Detect which cell encompasses the target text, then output its [X, Y] center coordinate. 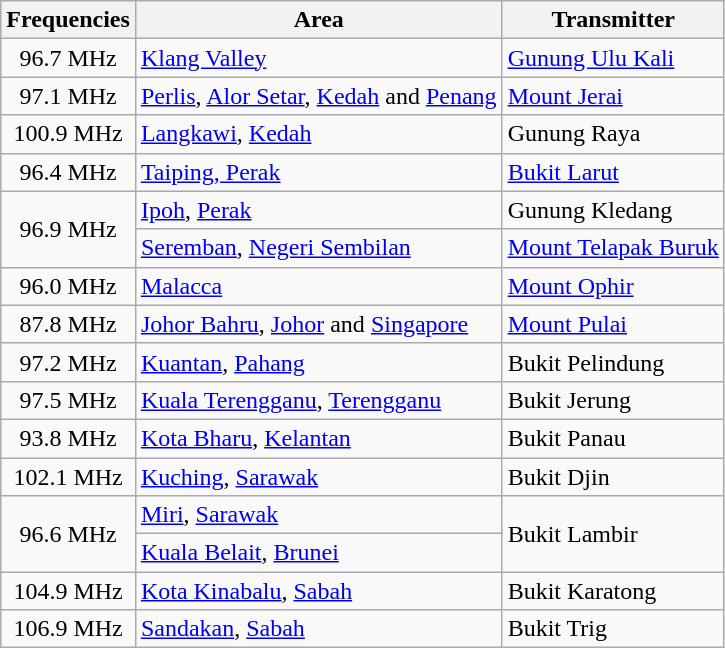
96.6 MHz [68, 534]
96.0 MHz [68, 286]
Johor Bahru, Johor and Singapore [318, 324]
Kuching, Sarawak [318, 477]
87.8 MHz [68, 324]
Kuala Belait, Brunei [318, 553]
Malacca [318, 286]
96.9 MHz [68, 229]
97.5 MHz [68, 400]
Mount Jerai [613, 96]
96.7 MHz [68, 58]
Mount Ophir [613, 286]
Bukit Djin [613, 477]
96.4 MHz [68, 172]
Gunung Raya [613, 134]
Bukit Larut [613, 172]
100.9 MHz [68, 134]
Ipoh, Perak [318, 210]
Sandakan, Sabah [318, 629]
Klang Valley [318, 58]
97.2 MHz [68, 362]
Seremban, Negeri Sembilan [318, 248]
Kuala Terengganu, Terengganu [318, 400]
Bukit Pelindung [613, 362]
Kota Bharu, Kelantan [318, 438]
Bukit Trig [613, 629]
Bukit Panau [613, 438]
Miri, Sarawak [318, 515]
Area [318, 20]
Transmitter [613, 20]
Taiping, Perak [318, 172]
Langkawi, Kedah [318, 134]
93.8 MHz [68, 438]
Bukit Karatong [613, 591]
Bukit Jerung [613, 400]
Gunung Kledang [613, 210]
106.9 MHz [68, 629]
Bukit Lambir [613, 534]
Kuantan, Pahang [318, 362]
Gunung Ulu Kali [613, 58]
Frequencies [68, 20]
Mount Pulai [613, 324]
Perlis, Alor Setar, Kedah and Penang [318, 96]
97.1 MHz [68, 96]
Mount Telapak Buruk [613, 248]
102.1 MHz [68, 477]
Kota Kinabalu, Sabah [318, 591]
104.9 MHz [68, 591]
